Locate the cell with the specified text and output its [X, Y] center coordinate. 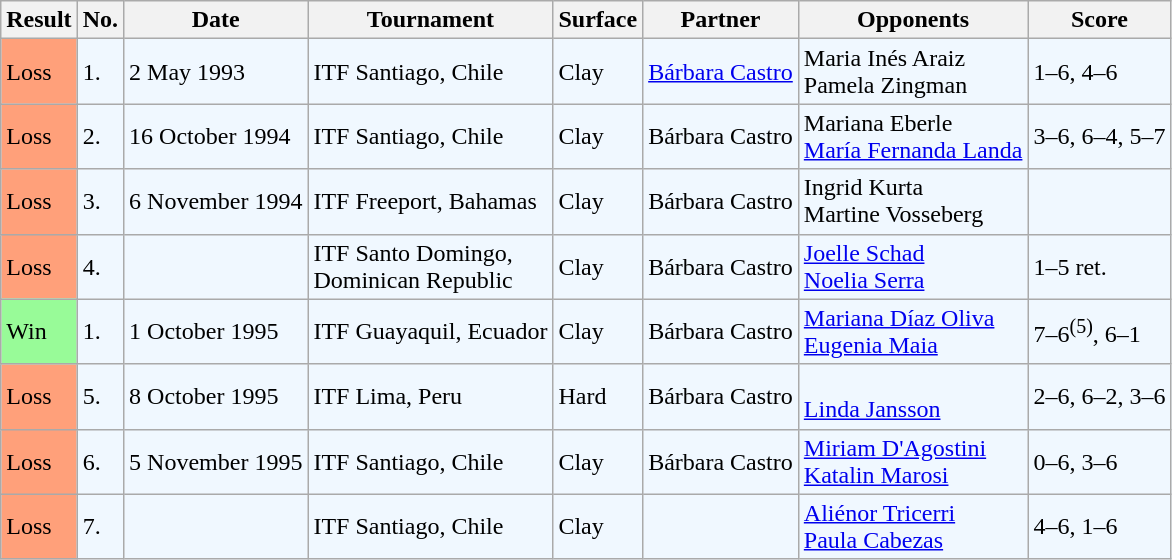
4–6, 1–6 [1100, 526]
Hard [598, 396]
2 May 1993 [216, 72]
5 November 1995 [216, 462]
Miriam D'Agostini Katalin Marosi [913, 462]
6. [100, 462]
Mariana Díaz Oliva Eugenia Maia [913, 332]
Date [216, 20]
Linda Jansson [913, 396]
ITF Guayaquil, Ecuador [430, 332]
Aliénor Tricerri Paula Cabezas [913, 526]
8 October 1995 [216, 396]
ITF Lima, Peru [430, 396]
Mariana Eberle María Fernanda Landa [913, 136]
2–6, 6–2, 3–6 [1100, 396]
Tournament [430, 20]
1 October 1995 [216, 332]
ITF Santo Domingo, Dominican Republic [430, 266]
0–6, 3–6 [1100, 462]
7–6(5), 6–1 [1100, 332]
6 November 1994 [216, 202]
2. [100, 136]
Opponents [913, 20]
Score [1100, 20]
Result [39, 20]
5. [100, 396]
3. [100, 202]
Partner [721, 20]
4. [100, 266]
Surface [598, 20]
ITF Freeport, Bahamas [430, 202]
3–6, 6–4, 5–7 [1100, 136]
Win [39, 332]
1–6, 4–6 [1100, 72]
1–5 ret. [1100, 266]
No. [100, 20]
Joelle Schad Noelia Serra [913, 266]
7. [100, 526]
Maria Inés Araiz Pamela Zingman [913, 72]
Ingrid Kurta Martine Vosseberg [913, 202]
16 October 1994 [216, 136]
